Return (X, Y) of the center of cell containing provided text 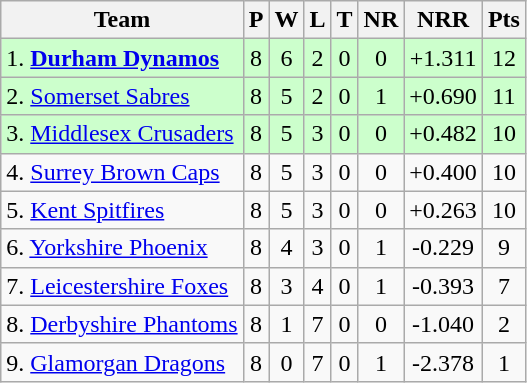
3. Middlesex Crusaders (122, 134)
Pts (504, 20)
9 (504, 248)
-0.393 (444, 286)
+0.400 (444, 172)
7. Leicestershire Foxes (122, 286)
L (318, 20)
6. Yorkshire Phoenix (122, 248)
-1.040 (444, 324)
9. Glamorgan Dragons (122, 362)
-0.229 (444, 248)
1. Durham Dynamos (122, 58)
W (286, 20)
+0.690 (444, 96)
6 (286, 58)
P (256, 20)
4. Surrey Brown Caps (122, 172)
+0.482 (444, 134)
2. Somerset Sabres (122, 96)
5. Kent Spitfires (122, 210)
+0.263 (444, 210)
NR (381, 20)
8. Derbyshire Phantoms (122, 324)
NRR (444, 20)
Team (122, 20)
-2.378 (444, 362)
T (344, 20)
12 (504, 58)
+1.311 (444, 58)
11 (504, 96)
